Provide the (X, Y) coordinate of the cell's center where the given text is located.  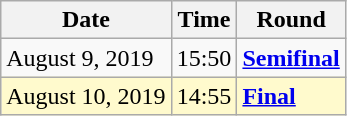
August 9, 2019 (86, 58)
Date (86, 20)
14:55 (204, 96)
Time (204, 20)
August 10, 2019 (86, 96)
15:50 (204, 58)
Final (291, 96)
Semifinal (291, 58)
Round (291, 20)
